Locate the cell with the specified text and output its [x, y] center coordinate. 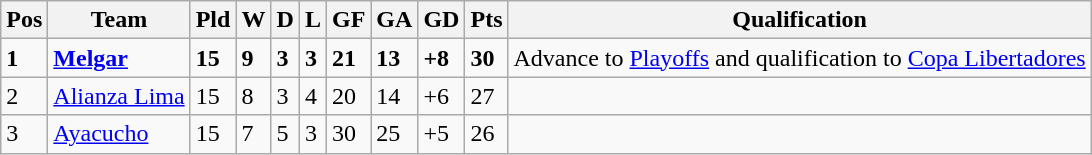
26 [486, 134]
25 [394, 134]
Melgar [119, 58]
GF [348, 20]
9 [254, 58]
Alianza Lima [119, 96]
Pld [213, 20]
8 [254, 96]
20 [348, 96]
Qualification [800, 20]
GD [442, 20]
7 [254, 134]
21 [348, 58]
27 [486, 96]
D [285, 20]
Team [119, 20]
1 [24, 58]
+5 [442, 134]
L [312, 20]
14 [394, 96]
+8 [442, 58]
GA [394, 20]
+6 [442, 96]
4 [312, 96]
Pos [24, 20]
Pts [486, 20]
Ayacucho [119, 134]
13 [394, 58]
Advance to Playoffs and qualification to Copa Libertadores [800, 58]
W [254, 20]
5 [285, 134]
2 [24, 96]
